Output the (X, Y) coordinate of the center of the cell containing the given text.  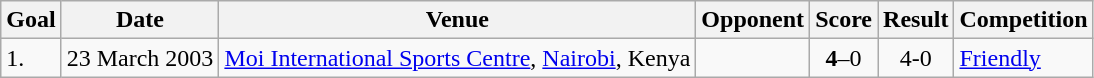
4–0 (844, 58)
Venue (458, 20)
1. (31, 58)
Score (844, 20)
Opponent (753, 20)
Date (140, 20)
Goal (31, 20)
Result (916, 20)
23 March 2003 (140, 58)
Moi International Sports Centre, Nairobi, Kenya (458, 58)
Friendly (1024, 58)
4-0 (916, 58)
Competition (1024, 20)
